Scan for the cell matching the given text and deliver its [x, y] coordinate at center. 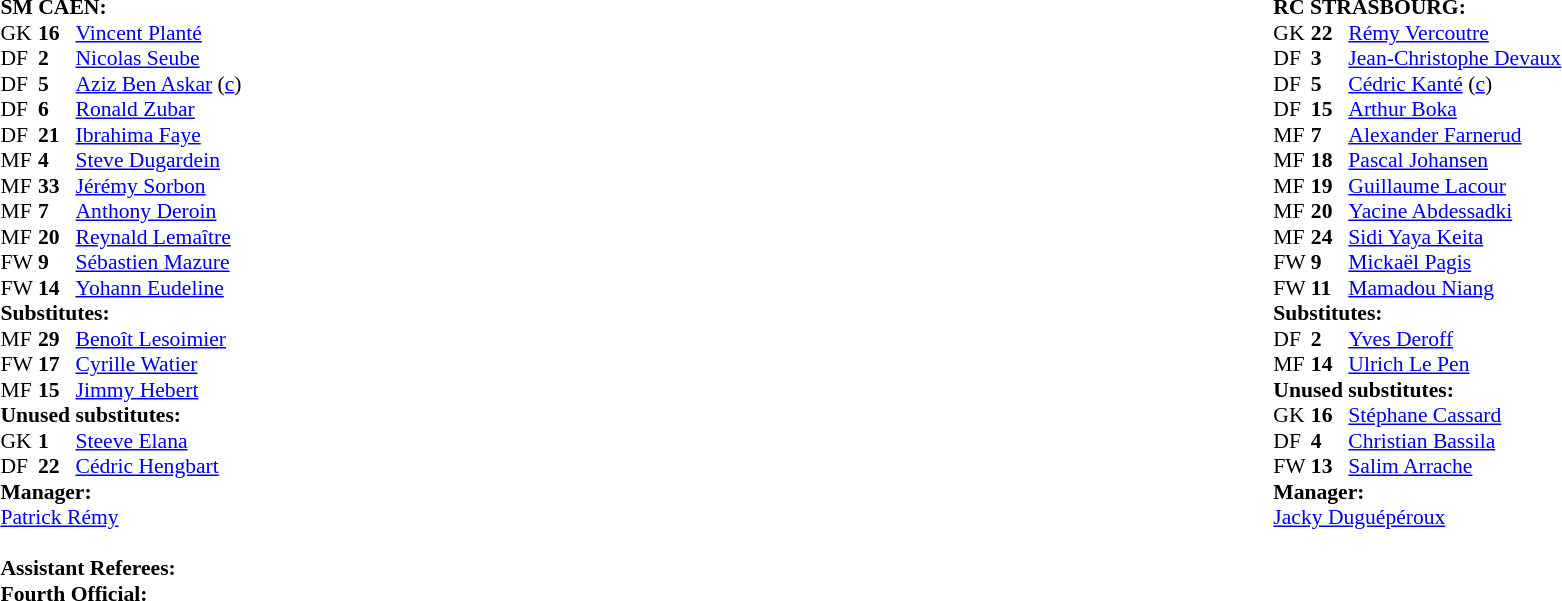
Ulrich Le Pen [1454, 365]
Jacky Duguépéroux [1417, 517]
33 [57, 186]
18 [1330, 161]
19 [1330, 186]
1 [57, 441]
Yohann Eudeline [159, 288]
13 [1330, 467]
Yves Deroff [1454, 339]
24 [1330, 237]
Cédric Hengbart [159, 467]
Pascal Johansen [1454, 161]
Reynald Lemaître [159, 237]
6 [57, 109]
Cédric Kanté (c) [1454, 84]
Sébastien Mazure [159, 263]
Mamadou Niang [1454, 288]
Jean-Christophe Devaux [1454, 59]
17 [57, 365]
Nicolas Seube [159, 59]
Aziz Ben Askar (c) [159, 84]
Alexander Farnerud [1454, 135]
21 [57, 135]
Guillaume Lacour [1454, 186]
Yacine Abdessadki [1454, 211]
Steve Dugardein [159, 161]
Salim Arrache [1454, 467]
Anthony Deroin [159, 211]
29 [57, 339]
3 [1330, 59]
Benoît Lesoimier [159, 339]
Vincent Planté [159, 33]
Sidi Yaya Keita [1454, 237]
Stéphane Cassard [1454, 415]
11 [1330, 288]
Steeve Elana [159, 441]
Jimmy Hebert [159, 390]
Mickaël Pagis [1454, 263]
Ronald Zubar [159, 109]
Rémy Vercoutre [1454, 33]
Cyrille Watier [159, 365]
Arthur Boka [1454, 109]
Christian Bassila [1454, 441]
Jérémy Sorbon [159, 186]
Ibrahima Faye [159, 135]
